Return [x, y] of the center of cell containing provided text 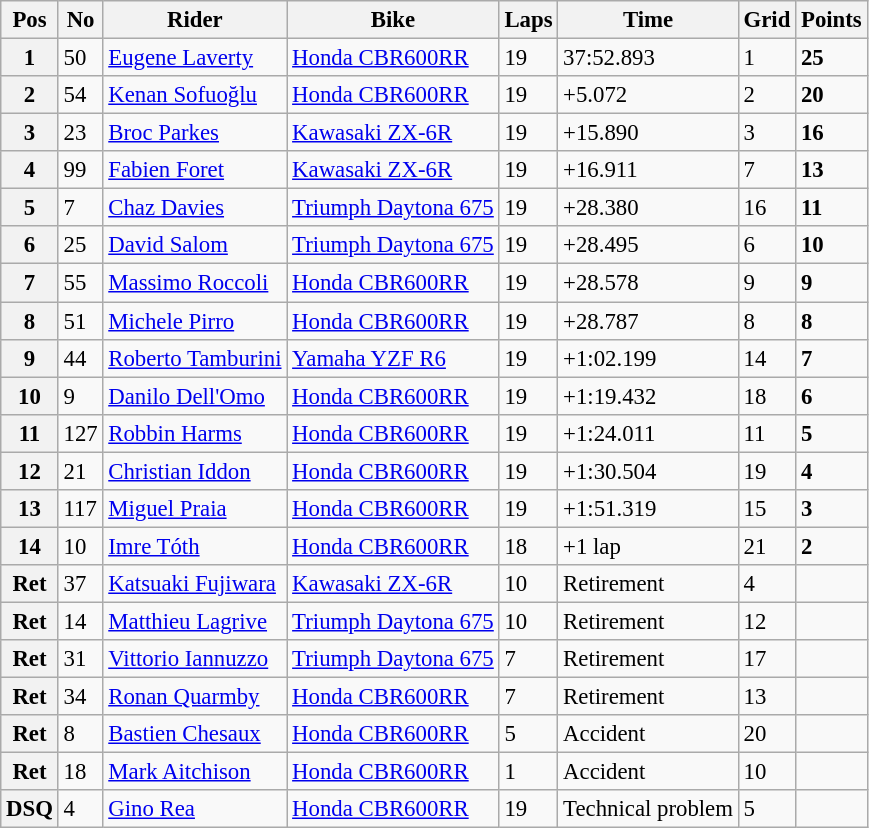
Miguel Praia [195, 509]
Yamaha YZF R6 [393, 358]
99 [80, 170]
37:52.893 [648, 58]
34 [80, 697]
Roberto Tamburini [195, 358]
Matthieu Lagrive [195, 621]
127 [80, 433]
Katsuaki Fujiwara [195, 584]
117 [80, 509]
Technical problem [648, 809]
Grid [766, 20]
Kenan Sofuoğlu [195, 95]
+5.072 [648, 95]
23 [80, 133]
DSQ [30, 809]
+1 lap [648, 546]
Michele Pirro [195, 321]
+1:19.432 [648, 396]
Bike [393, 20]
No [80, 20]
+16.911 [648, 170]
17 [766, 659]
+1:51.319 [648, 509]
Gino Rea [195, 809]
+28.380 [648, 208]
Ronan Quarmby [195, 697]
Broc Parkes [195, 133]
+28.787 [648, 321]
Imre Tóth [195, 546]
Robbin Harms [195, 433]
15 [766, 509]
Bastien Chesaux [195, 734]
31 [80, 659]
37 [80, 584]
Pos [30, 20]
Mark Aitchison [195, 772]
44 [80, 358]
50 [80, 58]
Points [832, 20]
54 [80, 95]
Vittorio Iannuzzo [195, 659]
Massimo Roccoli [195, 283]
Danilo Dell'Omo [195, 396]
51 [80, 321]
55 [80, 283]
Fabien Foret [195, 170]
Time [648, 20]
+1:30.504 [648, 471]
+28.578 [648, 283]
Christian Iddon [195, 471]
David Salom [195, 245]
Rider [195, 20]
+28.495 [648, 245]
+1:24.011 [648, 433]
Eugene Laverty [195, 58]
+15.890 [648, 133]
+1:02.199 [648, 358]
Laps [528, 20]
Chaz Davies [195, 208]
